Provide the (X, Y) coordinate of the cell's center where the given text is located.  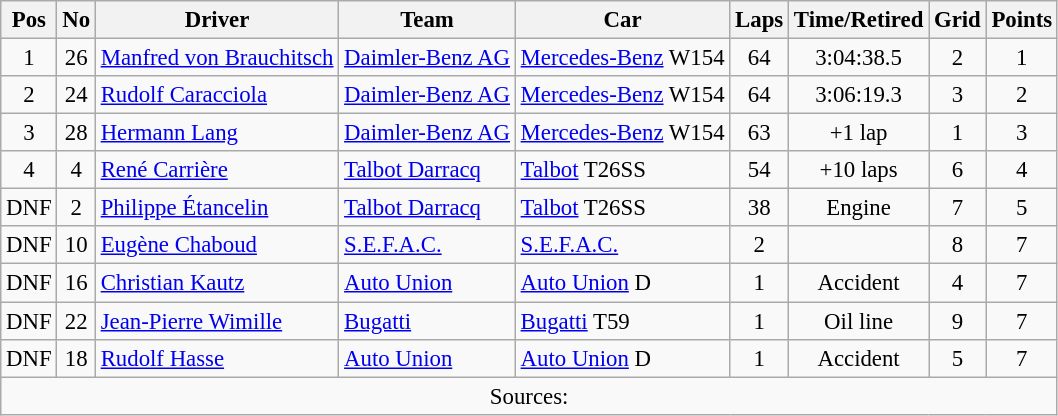
Hermann Lang (216, 133)
Manfred von Brauchitsch (216, 58)
Grid (958, 20)
8 (958, 245)
Points (1022, 20)
16 (76, 283)
No (76, 20)
Sources: (530, 396)
Bugatti T59 (622, 321)
Oil line (859, 321)
Jean-Pierre Wimille (216, 321)
Time/Retired (859, 20)
+10 laps (859, 170)
Rudolf Caracciola (216, 95)
Engine (859, 208)
Pos (29, 20)
3:04:38.5 (859, 58)
Philippe Étancelin (216, 208)
Team (428, 20)
Christian Kautz (216, 283)
Rudolf Hasse (216, 358)
Driver (216, 20)
Eugène Chaboud (216, 245)
63 (760, 133)
10 (76, 245)
6 (958, 170)
+1 lap (859, 133)
54 (760, 170)
28 (76, 133)
Car (622, 20)
René Carrière (216, 170)
Laps (760, 20)
Bugatti (428, 321)
3:06:19.3 (859, 95)
9 (958, 321)
38 (760, 208)
18 (76, 358)
26 (76, 58)
22 (76, 321)
24 (76, 95)
